Provide the [X, Y] coordinate of the cell's center where the given text is located.  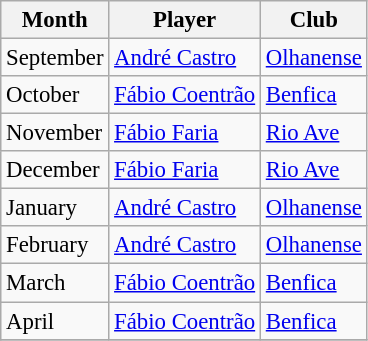
February [55, 245]
Player [185, 20]
September [55, 58]
January [55, 208]
October [55, 95]
Month [55, 20]
March [55, 283]
December [55, 170]
November [55, 133]
April [55, 321]
Club [314, 20]
